For the text-containing cell, return its midpoint in (x, y) coordinate format. 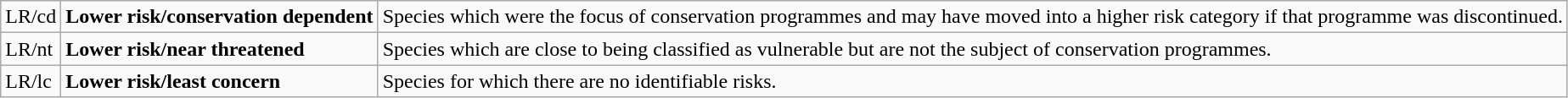
LR/lc (31, 81)
Lower risk/conservation dependent (219, 17)
Lower risk/least concern (219, 81)
Species for which there are no identifiable risks. (973, 81)
LR/cd (31, 17)
Species which were the focus of conservation programmes and may have moved into a higher risk category if that programme was discontinued. (973, 17)
Species which are close to being classified as vulnerable but are not the subject of conservation programmes. (973, 49)
LR/nt (31, 49)
Lower risk/near threatened (219, 49)
